Provide the (x, y) coordinate of the cell's center where the given text is located.  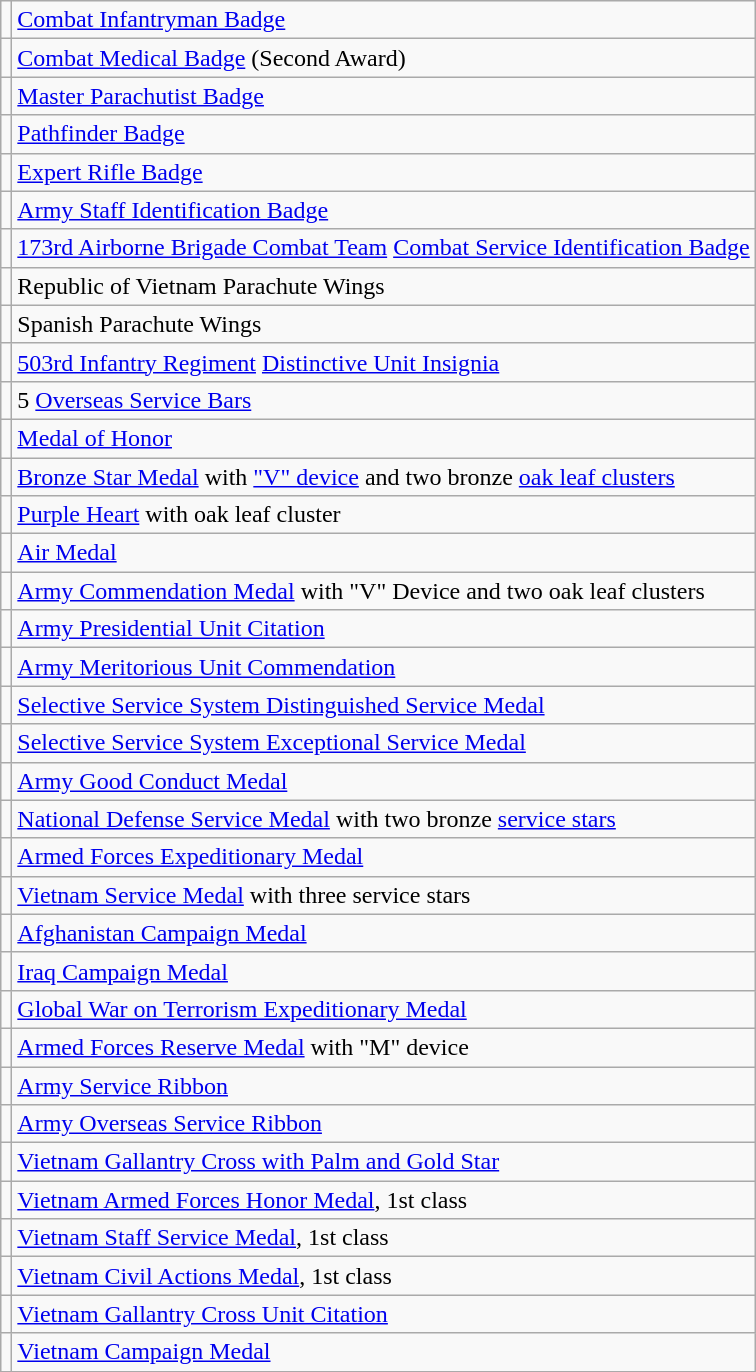
Armed Forces Reserve Medal with "M" device (384, 1047)
Combat Medical Badge (Second Award) (384, 58)
Iraq Campaign Medal (384, 971)
Selective Service System Exceptional Service Medal (384, 743)
Vietnam Campaign Medal (384, 1352)
Vietnam Service Medal with three service stars (384, 895)
Master Parachutist Badge (384, 96)
Selective Service System Distinguished Service Medal (384, 705)
Vietnam Gallantry Cross with Palm and Gold Star (384, 1162)
National Defense Service Medal with two bronze service stars (384, 819)
Army Staff Identification Badge (384, 210)
173rd Airborne Brigade Combat Team Combat Service Identification Badge (384, 248)
Republic of Vietnam Parachute Wings (384, 286)
Army Commendation Medal with "V" Device and two oak leaf clusters (384, 591)
Vietnam Gallantry Cross Unit Citation (384, 1314)
Army Service Ribbon (384, 1085)
Expert Rifle Badge (384, 172)
503rd Infantry Regiment Distinctive Unit Insignia (384, 362)
Pathfinder Badge (384, 134)
Air Medal (384, 553)
5 Overseas Service Bars (384, 400)
Army Overseas Service Ribbon (384, 1124)
Spanish Parachute Wings (384, 324)
Afghanistan Campaign Medal (384, 933)
Vietnam Armed Forces Honor Medal, 1st class (384, 1200)
Bronze Star Medal with "V" device and two bronze oak leaf clusters (384, 477)
Combat Infantryman Badge (384, 20)
Purple Heart with oak leaf cluster (384, 515)
Armed Forces Expeditionary Medal (384, 857)
Medal of Honor (384, 438)
Vietnam Staff Service Medal, 1st class (384, 1238)
Army Presidential Unit Citation (384, 629)
Army Good Conduct Medal (384, 781)
Vietnam Civil Actions Medal, 1st class (384, 1276)
Army Meritorious Unit Commendation (384, 667)
Global War on Terrorism Expeditionary Medal (384, 1009)
